Find where the given text appears and provide that cell's center as [X, Y] coordinate. 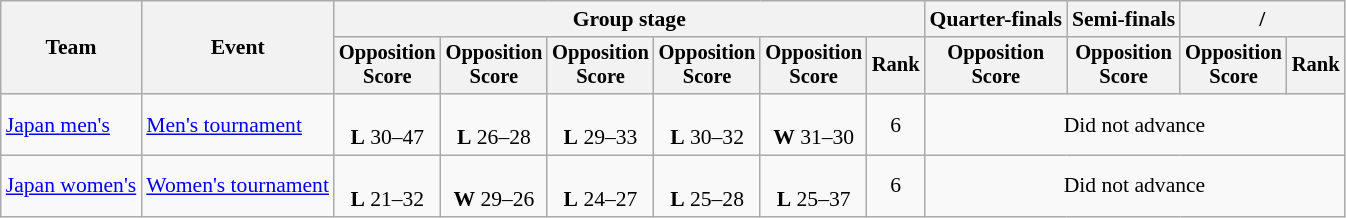
Team [72, 48]
L 30–32 [708, 124]
Men's tournament [238, 124]
W 29–26 [494, 186]
Group stage [630, 19]
Women's tournament [238, 186]
L 25–37 [814, 186]
L 25–28 [708, 186]
L 30–47 [388, 124]
L 24–27 [600, 186]
Semi-finals [1124, 19]
Quarter-finals [996, 19]
Japan women's [72, 186]
/ [1262, 19]
Event [238, 48]
Japan men's [72, 124]
W 31–30 [814, 124]
L 26–28 [494, 124]
L 21–32 [388, 186]
L 29–33 [600, 124]
